Return the (x, y) coordinate for the center point of the cell that contains the specified text.  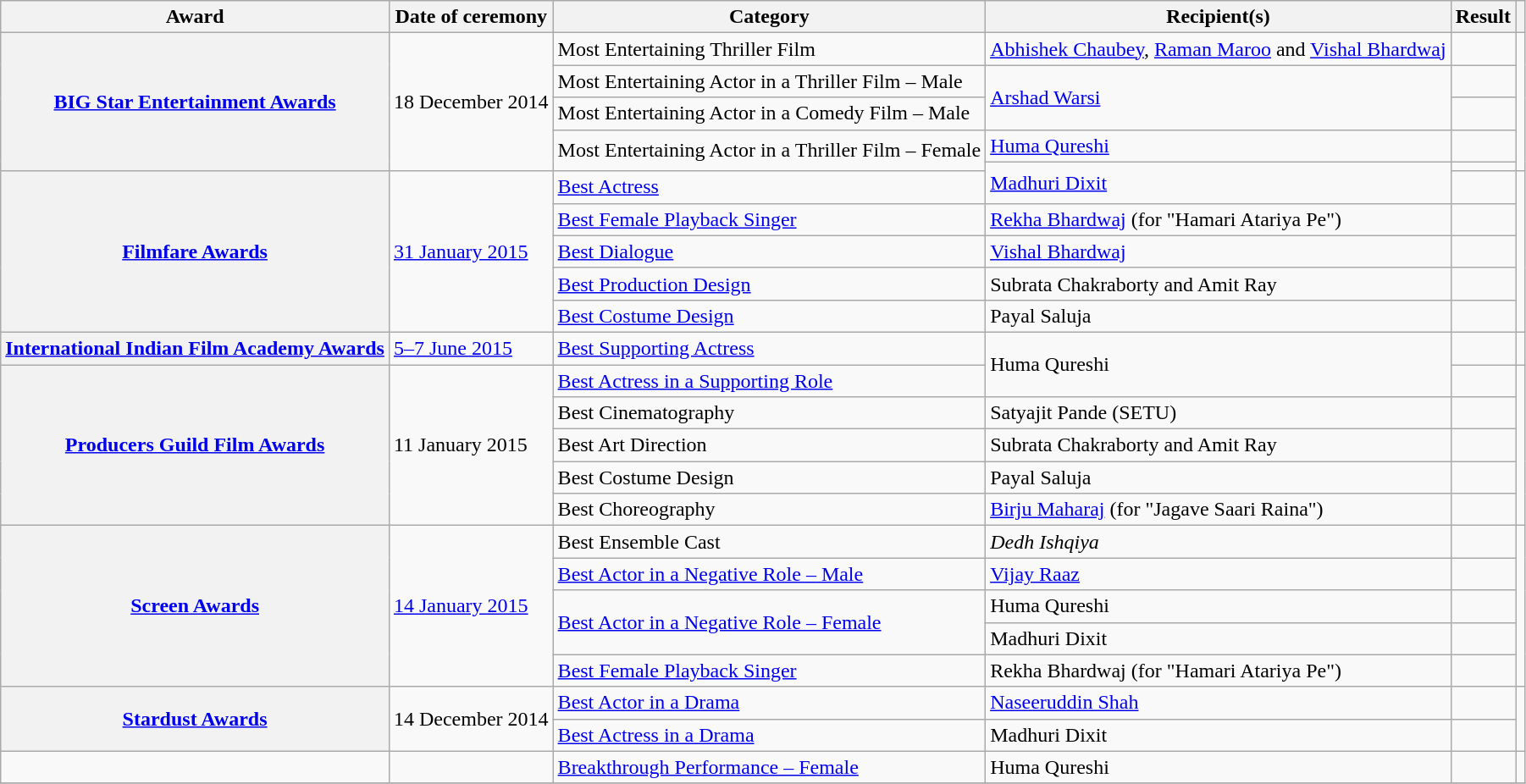
Best Actor in a Negative Role – Female (769, 622)
Most Entertaining Actor in a Comedy Film – Male (769, 113)
Birju Maharaj (for "Jagave Saari Raina") (1219, 510)
Recipient(s) (1219, 17)
Result (1483, 17)
Vijay Raaz (1219, 574)
Breakthrough Performance – Female (769, 767)
Best Actor in a Drama (769, 703)
Most Entertaining Thriller Film (769, 49)
Best Actress (769, 187)
Best Cinematography (769, 413)
Dedh Ishqiya (1219, 542)
Naseeruddin Shah (1219, 703)
14 January 2015 (471, 606)
Arshad Warsi (1219, 97)
Best Ensemble Cast (769, 542)
Best Art Direction (769, 445)
Screen Awards (195, 606)
Best Production Design (769, 284)
Abhishek Chaubey, Raman Maroo and Vishal Bhardwaj (1219, 49)
Best Actress in a Supporting Role (769, 380)
BIG Star Entertainment Awards (195, 102)
Best Dialogue (769, 251)
Filmfare Awards (195, 251)
14 December 2014 (471, 719)
5–7 June 2015 (471, 348)
11 January 2015 (471, 444)
Award (195, 17)
18 December 2014 (471, 102)
Stardust Awards (195, 719)
Best Supporting Actress (769, 348)
Best Actor in a Negative Role – Male (769, 574)
Satyajit Pande (SETU) (1219, 413)
Most Entertaining Actor in a Thriller Film – Female (769, 151)
International Indian Film Academy Awards (195, 348)
Best Choreography (769, 510)
31 January 2015 (471, 251)
Category (769, 17)
Best Actress in a Drama (769, 735)
Date of ceremony (471, 17)
Most Entertaining Actor in a Thriller Film – Male (769, 81)
Vishal Bhardwaj (1219, 251)
Producers Guild Film Awards (195, 444)
